Extract the (X, Y) coordinate from the center of the cell holding the provided text.  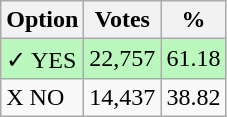
✓ YES (42, 59)
14,437 (122, 97)
22,757 (122, 59)
Votes (122, 20)
% (194, 20)
X NO (42, 97)
38.82 (194, 97)
Option (42, 20)
61.18 (194, 59)
